Determine the [X, Y] coordinate at the center of the cell enclosing the given text.  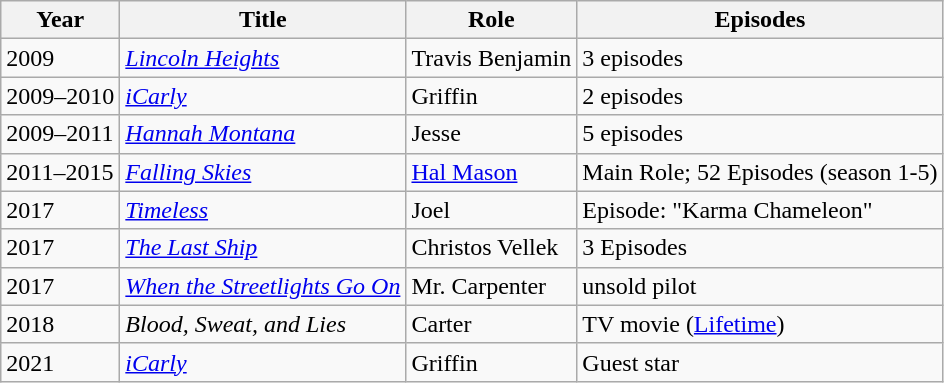
Year [60, 20]
Hannah Montana [263, 134]
TV movie (Lifetime) [760, 324]
Role [492, 20]
2018 [60, 324]
3 Episodes [760, 248]
Main Role; 52 Episodes (season 1-5) [760, 172]
Guest star [760, 362]
2009–2010 [60, 96]
Jesse [492, 134]
5 episodes [760, 134]
2011–2015 [60, 172]
When the Streetlights Go On [263, 286]
Travis Benjamin [492, 58]
Falling Skies [263, 172]
2 episodes [760, 96]
3 episodes [760, 58]
The Last Ship [263, 248]
Carter [492, 324]
2009 [60, 58]
Christos Vellek [492, 248]
Title [263, 20]
2009–2011 [60, 134]
unsold pilot [760, 286]
Blood, Sweat, and Lies [263, 324]
Episodes [760, 20]
2021 [60, 362]
Hal Mason [492, 172]
Episode: "Karma Chameleon" [760, 210]
Timeless [263, 210]
Mr. Carpenter [492, 286]
Lincoln Heights [263, 58]
Joel [492, 210]
